Return the (X, Y) coordinate for the center point of the cell that contains the specified text.  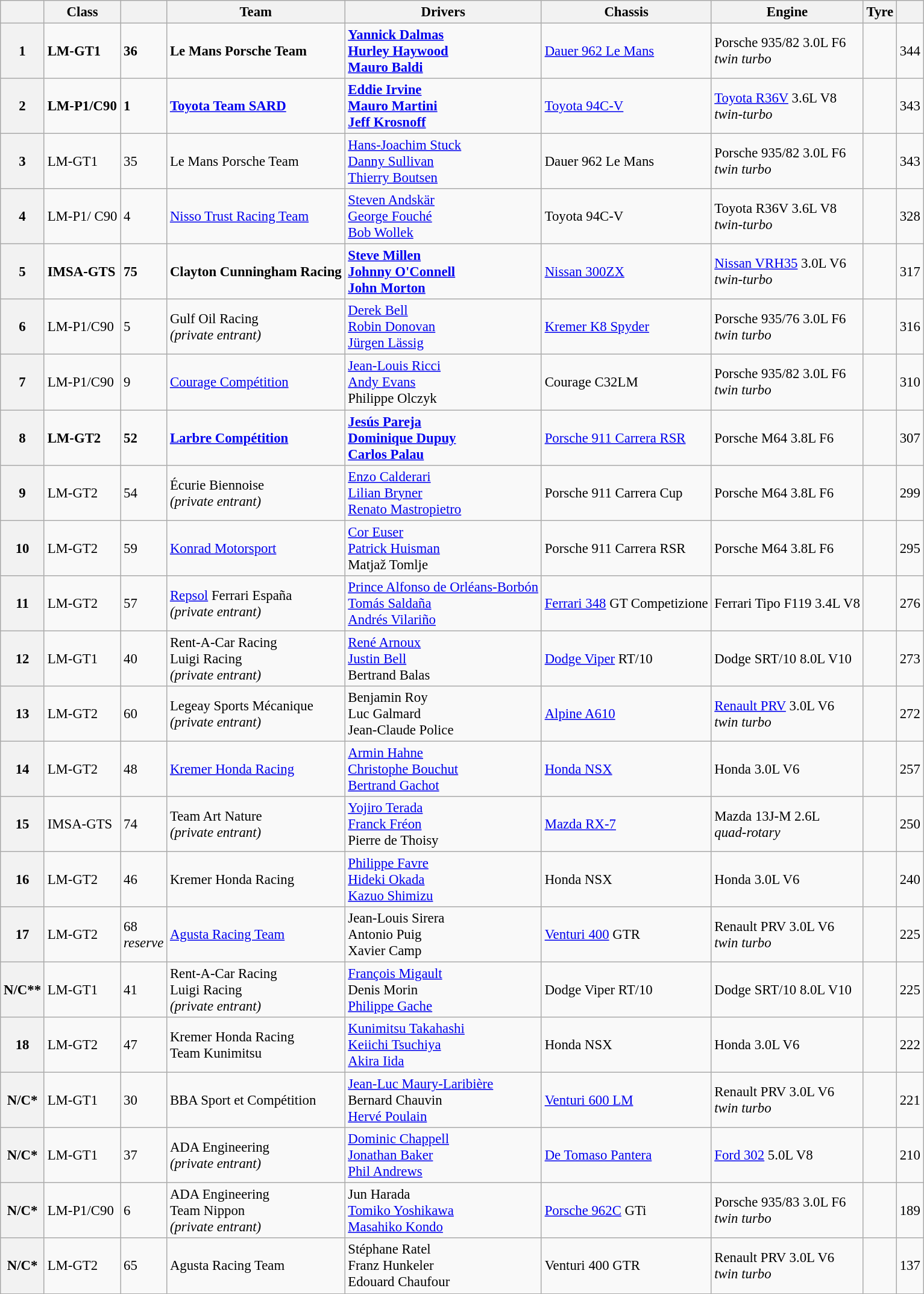
344 (910, 51)
273 (910, 658)
59 (143, 548)
Courage Compétition (256, 382)
57 (143, 603)
222 (910, 1045)
Venturi 600 LM (626, 1100)
Benjamin Roy Luc Galmard Jean-Claude Police (443, 714)
Konrad Motorsport (256, 548)
Courage C32LM (626, 382)
18 (23, 1045)
40 (143, 658)
13 (23, 714)
Écurie Biennoise(private entrant) (256, 493)
Jesús Pareja Dominique Dupuy Carlos Palau (443, 438)
Porsche 935/83 3.0L F6twin turbo (787, 1211)
8 (23, 438)
Enzo Calderari Lilian Bryner Renato Mastropietro (443, 493)
ADA Engineering(private entrant) (256, 1155)
Yannick Dalmas Hurley Haywood Mauro Baldi (443, 51)
17 (23, 935)
Dominic Chappell Jonathan Baker Phil Andrews (443, 1155)
François Migault Denis Morin Philippe Gache (443, 990)
Team (256, 12)
47 (143, 1045)
276 (910, 603)
Larbre Compétition (256, 438)
272 (910, 714)
Kremer Honda Racing Team Kunimitsu (256, 1045)
30 (143, 1100)
Steve Millen Johnny O'Connell John Morton (443, 272)
54 (143, 493)
48 (143, 769)
68reserve (143, 935)
Nissan 300ZX (626, 272)
16 (23, 879)
15 (23, 824)
35 (143, 162)
2 (23, 106)
7 (23, 382)
328 (910, 216)
257 (910, 769)
12 (23, 658)
Porsche 911 Carrera Cup (626, 493)
Philippe Favre Hideki Okada Kazuo Shimizu (443, 879)
BBA Sport et Compétition (256, 1100)
René Arnoux Justin Bell Bertrand Balas (443, 658)
210 (910, 1155)
221 (910, 1100)
Hans-Joachim Stuck Danny Sullivan Thierry Boutsen (443, 162)
Stéphane Ratel Franz Hunkeler Edouard Chaufour (443, 1266)
11 (23, 603)
N/C** (23, 990)
Armin Hahne Christophe Bouchut Bertrand Gachot (443, 769)
Clayton Cunningham Racing (256, 272)
Engine (787, 12)
Repsol Ferrari España (private entrant) (256, 603)
189 (910, 1211)
Gulf Oil Racing(private entrant) (256, 327)
Mazda RX-7 (626, 824)
52 (143, 438)
Nisso Trust Racing Team (256, 216)
316 (910, 327)
295 (910, 548)
307 (910, 438)
Jean-Louis Ricci Andy Evans Philippe Olczyk (443, 382)
250 (910, 824)
Ferrari Tipo F119 3.4L V8 (787, 603)
74 (143, 824)
299 (910, 493)
317 (910, 272)
240 (910, 879)
Alpine A610 (626, 714)
Nissan VRH35 3.0L V6twin-turbo (787, 272)
36 (143, 51)
Porsche 935/76 3.0L F6twin turbo (787, 327)
46 (143, 879)
Toyota Team SARD (256, 106)
Steven Andskär George Fouché Bob Wollek (443, 216)
Mazda 13J-M 2.6L quad-rotary (787, 824)
Tyre (880, 12)
60 (143, 714)
37 (143, 1155)
Porsche 962C GTi (626, 1211)
Jean-Luc Maury-Laribière Bernard Chauvin Hervé Poulain (443, 1100)
Yojiro Terada Franck Fréon Pierre de Thoisy (443, 824)
De Tomaso Pantera (626, 1155)
Legeay Sports Mécanique(private entrant) (256, 714)
Eddie Irvine Mauro Martini Jeff Krosnoff (443, 106)
Team Art Nature(private entrant) (256, 824)
ADA Engineering Team Nippon(private entrant) (256, 1211)
LM-P1/ C90 (82, 216)
65 (143, 1266)
14 (23, 769)
Ferrari 348 GT Competizione (626, 603)
10 (23, 548)
Drivers (443, 12)
41 (143, 990)
Kremer K8 Spyder (626, 327)
Cor Euser Patrick Huisman Matjaž Tomlje (443, 548)
Derek Bell Robin Donovan Jürgen Lässig (443, 327)
Chassis (626, 12)
75 (143, 272)
Jean-Louis Sirera Antonio Puig Xavier Camp (443, 935)
Ford 302 5.0L V8 (787, 1155)
Jun Harada Tomiko Yoshikawa Masahiko Kondo (443, 1211)
Prince Alfonso de Orléans-Borbón Tomás Saldaña Andrés Vilariño (443, 603)
310 (910, 382)
Class (82, 12)
137 (910, 1266)
Kunimitsu Takahashi Keiichi Tsuchiya Akira Iida (443, 1045)
3 (23, 162)
